Determine the [x, y] coordinate at the center of the cell enclosing the given text.  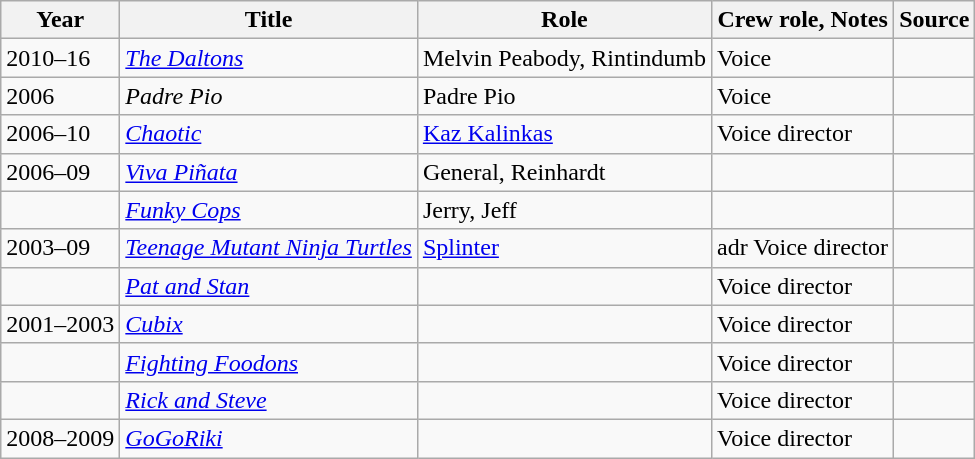
2010–16 [60, 58]
Rick and Steve [269, 400]
Kaz Kalinkas [564, 134]
Year [60, 20]
Teenage Mutant Ninja Turtles [269, 248]
2006–10 [60, 134]
GoGoRiki [269, 438]
2008–2009 [60, 438]
Splinter [564, 248]
Viva Piñata [269, 172]
Title [269, 20]
Role [564, 20]
Melvin Peabody, Rintindumb [564, 58]
Crew role, Notes [803, 20]
2006 [60, 96]
adr Voice director [803, 248]
Jerry, Jeff [564, 210]
Chaotic [269, 134]
General, Reinhardt [564, 172]
Pat and Stan [269, 286]
Cubix [269, 324]
2001–2003 [60, 324]
2003–09 [60, 248]
Source [934, 20]
The Daltons [269, 58]
Fighting Foodons [269, 362]
Funky Cops [269, 210]
2006–09 [60, 172]
